Return (X, Y) of the center of cell containing provided text 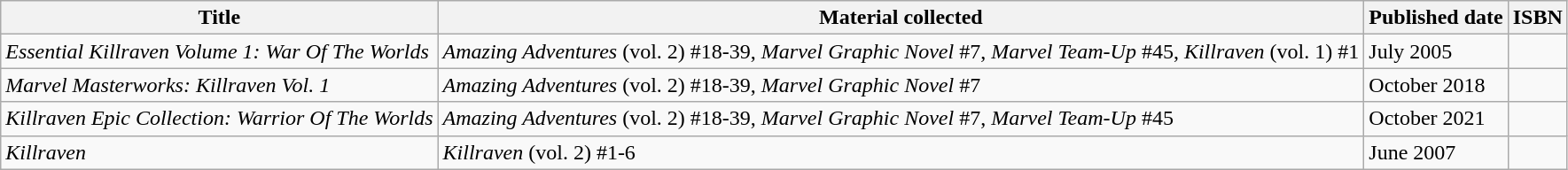
Killraven (220, 152)
July 2005 (1436, 51)
October 2021 (1436, 119)
Killraven (vol. 2) #1-6 (901, 152)
Material collected (901, 18)
October 2018 (1436, 85)
June 2007 (1436, 152)
ISBN (1537, 18)
Essential Killraven Volume 1: War Of The Worlds (220, 51)
Title (220, 18)
Amazing Adventures (vol. 2) #18-39, Marvel Graphic Novel #7, Marvel Team-Up #45 (901, 119)
Published date (1436, 18)
Marvel Masterworks: Killraven Vol. 1 (220, 85)
Amazing Adventures (vol. 2) #18-39, Marvel Graphic Novel #7, Marvel Team-Up #45, Killraven (vol. 1) #1 (901, 51)
Killraven Epic Collection: Warrior Of The Worlds (220, 119)
Amazing Adventures (vol. 2) #18-39, Marvel Graphic Novel #7 (901, 85)
